Return the [x, y] coordinate for the center point of the cell that contains the specified text.  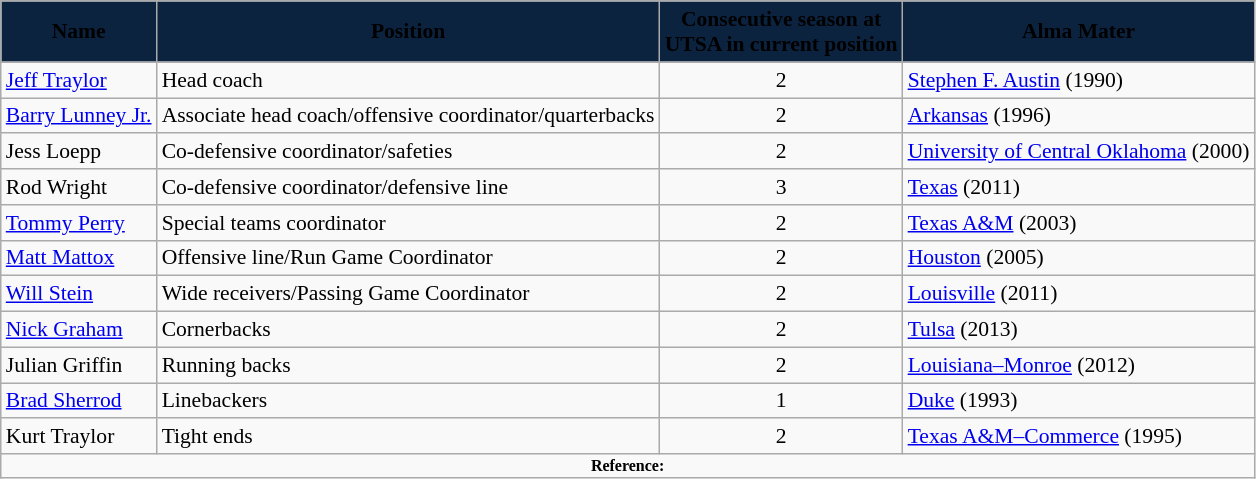
Co-defensive coordinator/defensive line [408, 187]
Co-defensive coordinator/safeties [408, 152]
Name [79, 32]
1 [782, 401]
Position [408, 32]
Head coach [408, 80]
Kurt Traylor [79, 437]
Will Stein [79, 294]
3 [782, 187]
Tulsa (2013) [1079, 330]
University of Central Oklahoma (2000) [1079, 152]
Matt Mattox [79, 258]
Stephen F. Austin (1990) [1079, 80]
Jess Loepp [79, 152]
Jeff Traylor [79, 80]
Cornerbacks [408, 330]
Reference: [628, 466]
Alma Mater [1079, 32]
Texas A&M–Commerce (1995) [1079, 437]
Texas A&M (2003) [1079, 223]
Consecutive season atUTSA in current position [782, 32]
Tommy Perry [79, 223]
Louisville (2011) [1079, 294]
Offensive line/Run Game Coordinator [408, 258]
Arkansas (1996) [1079, 116]
Barry Lunney Jr. [79, 116]
Wide receivers/Passing Game Coordinator [408, 294]
Nick Graham [79, 330]
Louisiana–Monroe (2012) [1079, 365]
Associate head coach/offensive coordinator/quarterbacks [408, 116]
Special teams coordinator [408, 223]
Linebackers [408, 401]
Running backs [408, 365]
Julian Griffin [79, 365]
Houston (2005) [1079, 258]
Texas (2011) [1079, 187]
Tight ends [408, 437]
Duke (1993) [1079, 401]
Rod Wright [79, 187]
Brad Sherrod [79, 401]
